Return the [X, Y] coordinate for the center point of the cell that contains the specified text.  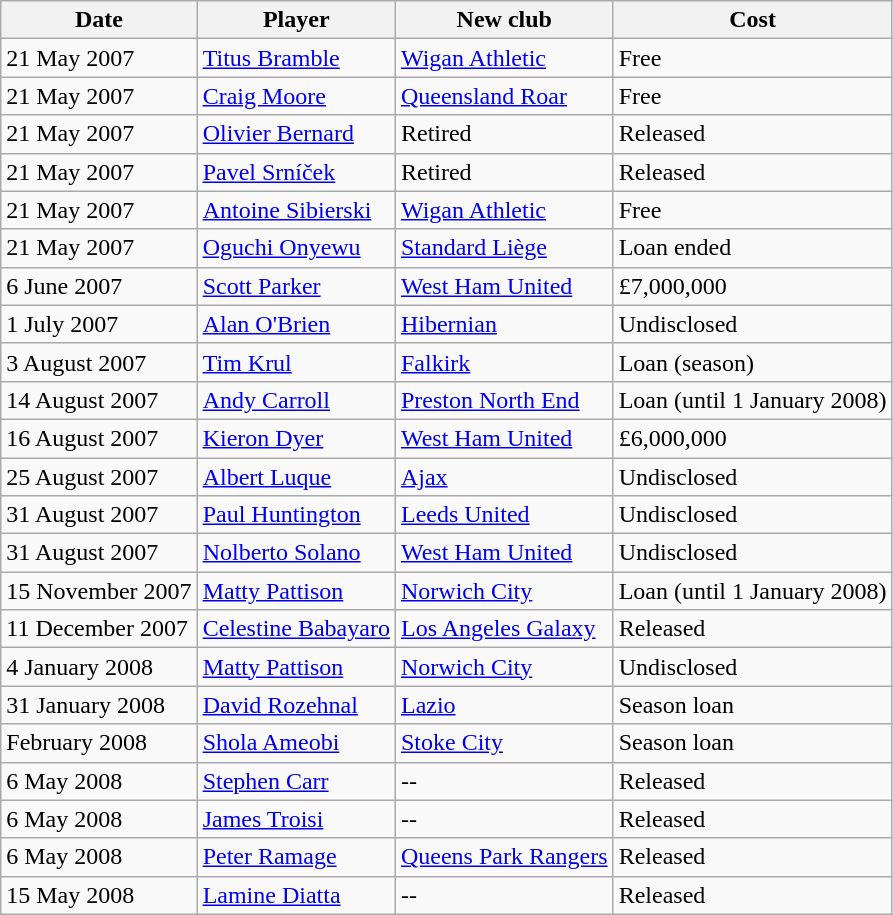
Tim Krul [296, 362]
Olivier Bernard [296, 134]
Player [296, 20]
£6,000,000 [752, 438]
Paul Huntington [296, 515]
Celestine Babayaro [296, 629]
Queens Park Rangers [504, 857]
New club [504, 20]
Scott Parker [296, 286]
14 August 2007 [99, 400]
15 May 2008 [99, 895]
Craig Moore [296, 96]
David Rozehnal [296, 705]
Shola Ameobi [296, 743]
Andy Carroll [296, 400]
Stephen Carr [296, 781]
Cost [752, 20]
Hibernian [504, 324]
1 July 2007 [99, 324]
Loan ended [752, 248]
Kieron Dyer [296, 438]
Standard Liège [504, 248]
Pavel Srníček [296, 172]
Titus Bramble [296, 58]
11 December 2007 [99, 629]
15 November 2007 [99, 591]
Alan O'Brien [296, 324]
Lamine Diatta [296, 895]
25 August 2007 [99, 477]
Oguchi Onyewu [296, 248]
4 January 2008 [99, 667]
Queensland Roar [504, 96]
Los Angeles Galaxy [504, 629]
Stoke City [504, 743]
Preston North End [504, 400]
Nolberto Solano [296, 553]
Ajax [504, 477]
31 January 2008 [99, 705]
James Troisi [296, 819]
Antoine Sibierski [296, 210]
£7,000,000 [752, 286]
Albert Luque [296, 477]
Leeds United [504, 515]
February 2008 [99, 743]
16 August 2007 [99, 438]
Date [99, 20]
Peter Ramage [296, 857]
Loan (season) [752, 362]
6 June 2007 [99, 286]
Falkirk [504, 362]
Lazio [504, 705]
3 August 2007 [99, 362]
